From the cell containing the given text, extract its center point as [X, Y] coordinate. 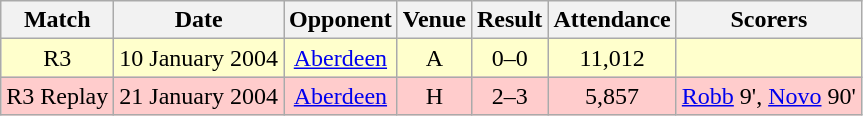
5,857 [612, 96]
11,012 [612, 58]
Robb 9', Novo 90' [768, 96]
Scorers [768, 20]
R3 [58, 58]
R3 Replay [58, 96]
Date [199, 20]
Venue [434, 20]
21 January 2004 [199, 96]
Attendance [612, 20]
Result [509, 20]
A [434, 58]
Opponent [341, 20]
10 January 2004 [199, 58]
0–0 [509, 58]
H [434, 96]
2–3 [509, 96]
Match [58, 20]
